For the text-containing cell, return its midpoint in [X, Y] coordinate format. 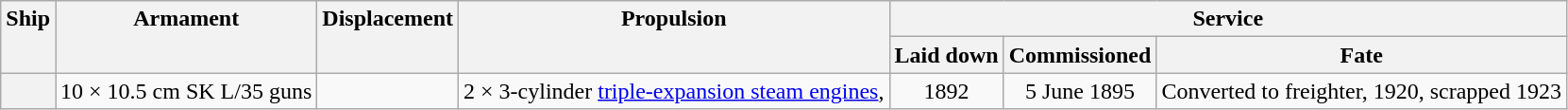
Converted to freighter, 1920, scrapped 1923 [1361, 91]
Fate [1361, 55]
Service [1228, 19]
10 × 10.5 cm SK L/35 guns [187, 91]
Displacement [388, 37]
Armament [187, 37]
Laid down [946, 55]
1892 [946, 91]
Propulsion [674, 37]
Ship [28, 37]
2 × 3-cylinder triple-expansion steam engines, [674, 91]
5 June 1895 [1080, 91]
Commissioned [1080, 55]
